Find where the given text appears and provide that cell's center as (x, y) coordinate. 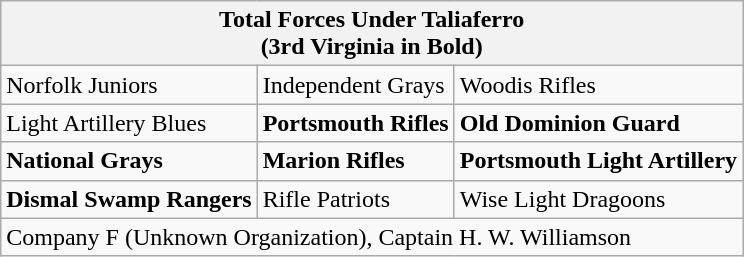
Marion Rifles (356, 161)
Total Forces Under Taliaferro(3rd Virginia in Bold) (372, 34)
Dismal Swamp Rangers (129, 199)
Independent Grays (356, 85)
Norfolk Juniors (129, 85)
Portsmouth Light Artillery (598, 161)
Portsmouth Rifles (356, 123)
Light Artillery Blues (129, 123)
Old Dominion Guard (598, 123)
National Grays (129, 161)
Woodis Rifles (598, 85)
Wise Light Dragoons (598, 199)
Company F (Unknown Organization), Captain H. W. Williamson (372, 237)
Rifle Patriots (356, 199)
